Return [X, Y] of the center of cell containing provided text 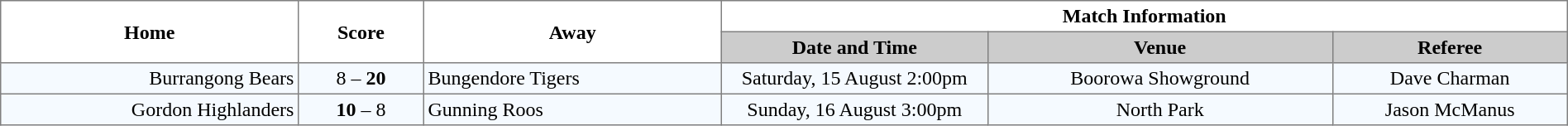
Referee [1450, 47]
8 – 20 [361, 79]
Boorowa Showground [1159, 79]
Venue [1159, 47]
Saturday, 15 August 2:00pm [854, 79]
Match Information [1145, 17]
Score [361, 31]
Sunday, 16 August 3:00pm [854, 109]
Home [150, 31]
Date and Time [854, 47]
Dave Charman [1450, 79]
Away [572, 31]
10 – 8 [361, 109]
Jason McManus [1450, 109]
North Park [1159, 109]
Gordon Highlanders [150, 109]
Bungendore Tigers [572, 79]
Gunning Roos [572, 109]
Burrangong Bears [150, 79]
